Capture the cell that displays the provided text and extract its (X, Y) central coordinate. 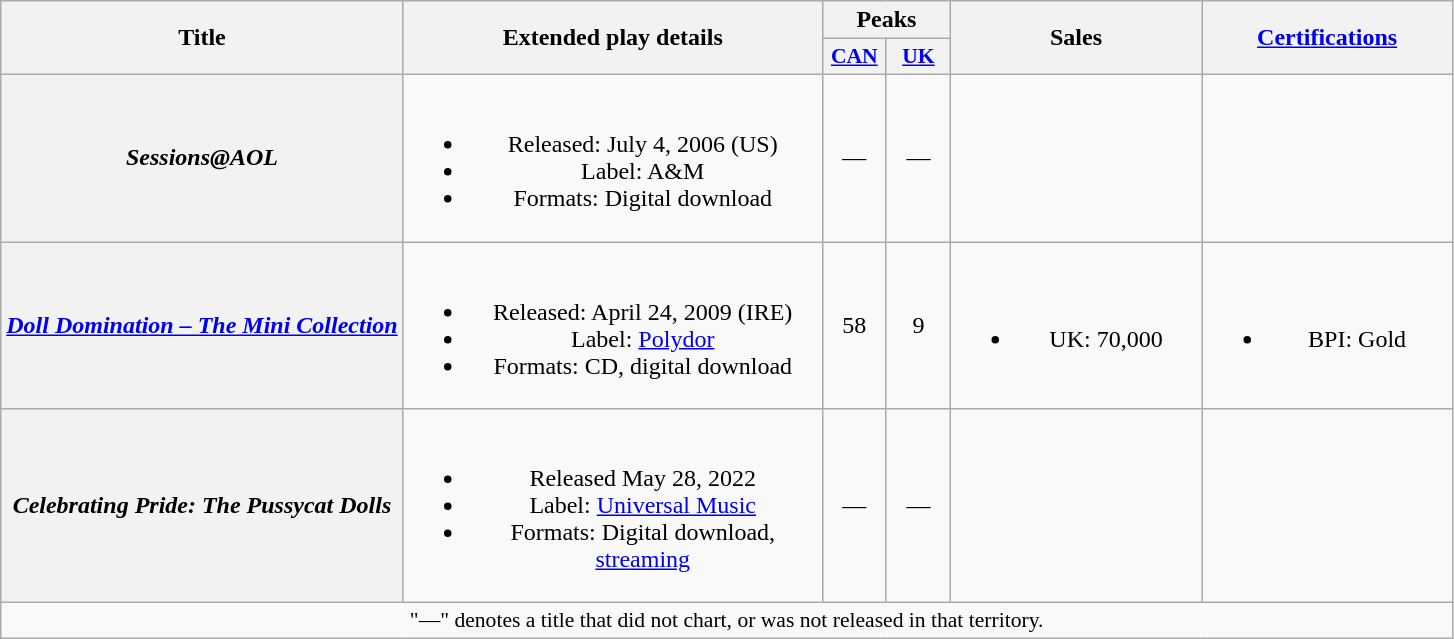
Peaks (886, 20)
CAN (854, 57)
58 (854, 326)
Released: July 4, 2006 (US)Label: A&MFormats: Digital download (612, 158)
Extended play details (612, 38)
Sales (1076, 38)
Celebrating Pride: The Pussycat Dolls (202, 506)
9 (918, 326)
UK (918, 57)
BPI: Gold (1328, 326)
Sessions@AOL (202, 158)
UK: 70,000 (1076, 326)
Released: April 24, 2009 (IRE)Label: PolydorFormats: CD, digital download (612, 326)
Certifications (1328, 38)
Released May 28, 2022Label: Universal MusicFormats: Digital download, streaming (612, 506)
"—" denotes a title that did not chart, or was not released in that territory. (727, 621)
Title (202, 38)
Doll Domination – The Mini Collection (202, 326)
